Capture the cell that displays the provided text and extract its [X, Y] central coordinate. 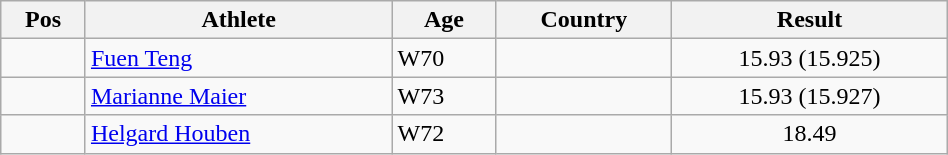
W73 [444, 96]
W72 [444, 134]
15.93 (15.927) [810, 96]
W70 [444, 58]
15.93 (15.925) [810, 58]
Result [810, 20]
Fuen Teng [238, 58]
Helgard Houben [238, 134]
Pos [44, 20]
18.49 [810, 134]
Marianne Maier [238, 96]
Athlete [238, 20]
Age [444, 20]
Country [584, 20]
